Identify which cell holds the provided text, then report its (x, y) central coordinate. 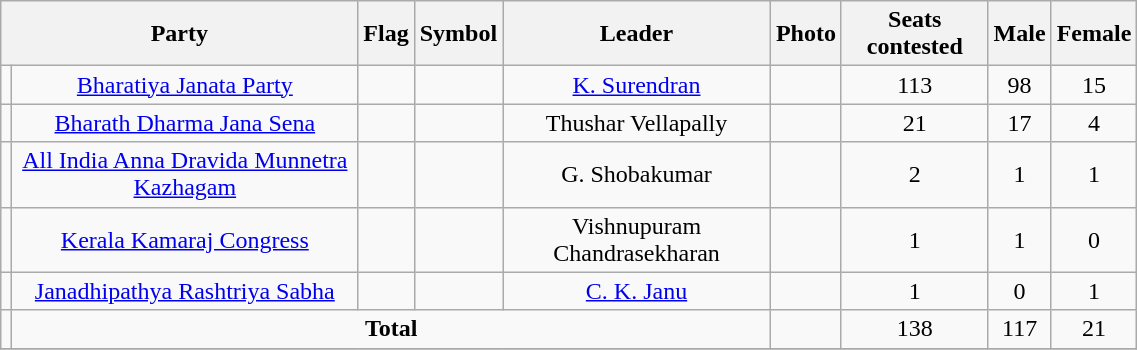
4 (1094, 123)
Party (180, 34)
113 (914, 85)
Bharatiya Janata Party (185, 85)
98 (1020, 85)
Kerala Kamaraj Congress (185, 240)
117 (1020, 329)
Bharath Dharma Jana Sena (185, 123)
138 (914, 329)
Thushar Vellapally (637, 123)
All India Anna Dravida Munnetra Kazhagam (185, 174)
Total (392, 329)
Janadhipathya Rashtriya Sabha (185, 291)
Vishnupuram Chandrasekharan (637, 240)
15 (1094, 85)
K. Surendran (637, 85)
17 (1020, 123)
Seats contested (914, 34)
Leader (637, 34)
G. Shobakumar (637, 174)
Flag (386, 34)
C. K. Janu (637, 291)
Photo (806, 34)
Female (1094, 34)
Symbol (458, 34)
Male (1020, 34)
2 (914, 174)
